Detect which cell encompasses the target text, then output its [x, y] center coordinate. 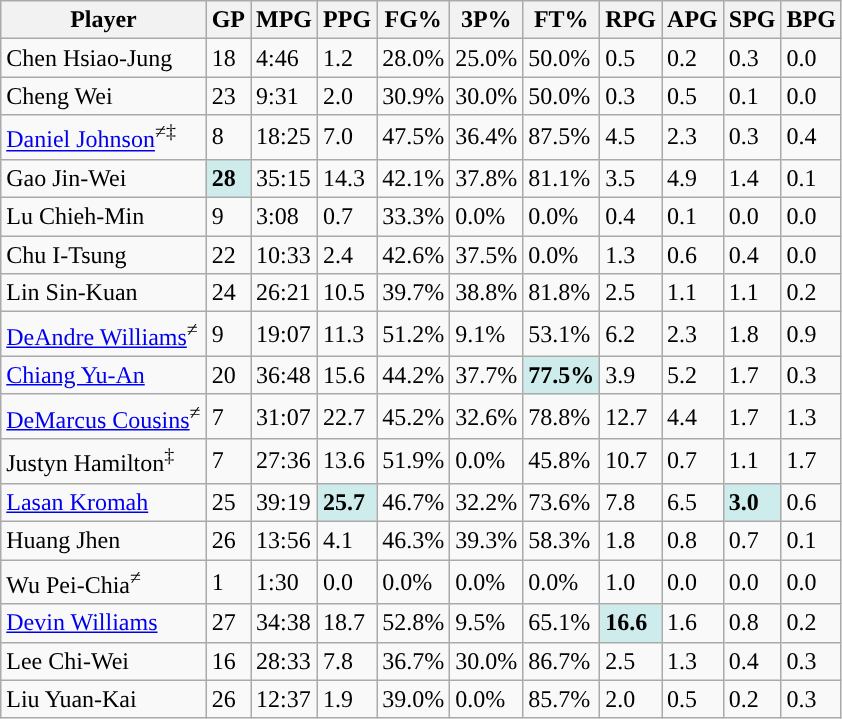
44.2% [414, 375]
3.0 [752, 502]
7.0 [348, 138]
52.8% [414, 623]
10:33 [284, 255]
2.4 [348, 255]
39.3% [486, 541]
Devin Williams [104, 623]
87.5% [562, 138]
Chu I-Tsung [104, 255]
36.4% [486, 138]
4.5 [631, 138]
Chiang Yu-An [104, 375]
22 [228, 255]
47.5% [414, 138]
Chen Hsiao-Jung [104, 58]
18:25 [284, 138]
11.3 [348, 334]
3:08 [284, 217]
39.7% [414, 293]
12.7 [631, 416]
46.3% [414, 541]
32.6% [486, 416]
Justyn Hamilton‡ [104, 462]
Cheng Wei [104, 96]
53.1% [562, 334]
8 [228, 138]
25 [228, 502]
58.3% [562, 541]
SPG [752, 20]
3P% [486, 20]
1:30 [284, 582]
45.8% [562, 462]
86.7% [562, 661]
FT% [562, 20]
1 [228, 582]
20 [228, 375]
RPG [631, 20]
25.7 [348, 502]
4:46 [284, 58]
34:38 [284, 623]
13:56 [284, 541]
39:19 [284, 502]
37.5% [486, 255]
Lin Sin-Kuan [104, 293]
5.2 [693, 375]
51.2% [414, 334]
9:31 [284, 96]
0.9 [811, 334]
42.6% [414, 255]
31:07 [284, 416]
DeAndre Williams≠ [104, 334]
85.7% [562, 699]
22.7 [348, 416]
81.1% [562, 178]
Lasan Kromah [104, 502]
4.1 [348, 541]
26:21 [284, 293]
6.5 [693, 502]
Player [104, 20]
28:33 [284, 661]
16.6 [631, 623]
9.5% [486, 623]
9.1% [486, 334]
32.2% [486, 502]
MPG [284, 20]
19:07 [284, 334]
28.0% [414, 58]
PPG [348, 20]
3.9 [631, 375]
1.2 [348, 58]
15.6 [348, 375]
77.5% [562, 375]
FG% [414, 20]
1.9 [348, 699]
4.9 [693, 178]
6.2 [631, 334]
25.0% [486, 58]
38.8% [486, 293]
GP [228, 20]
27 [228, 623]
78.8% [562, 416]
37.8% [486, 178]
12:37 [284, 699]
Liu Yuan-Kai [104, 699]
Daniel Johnson≠‡ [104, 138]
Huang Jhen [104, 541]
14.3 [348, 178]
39.0% [414, 699]
16 [228, 661]
18 [228, 58]
DeMarcus Cousins≠ [104, 416]
1.4 [752, 178]
35:15 [284, 178]
30.9% [414, 96]
51.9% [414, 462]
Lee Chi-Wei [104, 661]
28 [228, 178]
81.8% [562, 293]
37.7% [486, 375]
10.7 [631, 462]
73.6% [562, 502]
36:48 [284, 375]
18.7 [348, 623]
65.1% [562, 623]
1.0 [631, 582]
Lu Chieh-Min [104, 217]
27:36 [284, 462]
4.4 [693, 416]
33.3% [414, 217]
46.7% [414, 502]
Gao Jin-Wei [104, 178]
BPG [811, 20]
36.7% [414, 661]
Wu Pei-Chia≠ [104, 582]
24 [228, 293]
42.1% [414, 178]
45.2% [414, 416]
1.6 [693, 623]
23 [228, 96]
3.5 [631, 178]
10.5 [348, 293]
APG [693, 20]
13.6 [348, 462]
